Provide the [X, Y] coordinate of the cell's center where the given text is located.  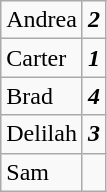
1 [94, 58]
Brad [42, 96]
Andrea [42, 20]
3 [94, 134]
2 [94, 20]
Sam [42, 172]
Delilah [42, 134]
Carter [42, 58]
4 [94, 96]
